Pinpoint the cell where the given text exists, returning its (X, Y) midpoint coordinate. 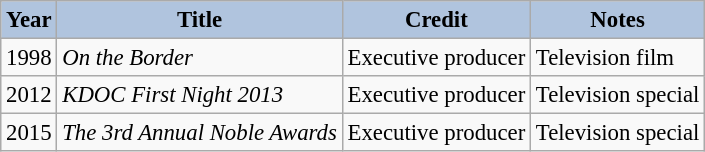
Credit (436, 20)
2015 (29, 133)
The 3rd Annual Noble Awards (200, 133)
1998 (29, 58)
2012 (29, 95)
Television film (618, 58)
Title (200, 20)
KDOC First Night 2013 (200, 95)
On the Border (200, 58)
Notes (618, 20)
Year (29, 20)
